Identify which cell holds the provided text, then report its [x, y] central coordinate. 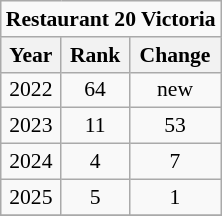
64 [95, 90]
7 [174, 162]
Change [174, 55]
5 [95, 197]
4 [95, 162]
1 [174, 197]
new [174, 90]
2025 [31, 197]
2022 [31, 90]
53 [174, 126]
Rank [95, 55]
2023 [31, 126]
Year [31, 55]
Restaurant 20 Victoria [111, 19]
11 [95, 126]
2024 [31, 162]
